Capture the cell that displays the provided text and extract its (x, y) central coordinate. 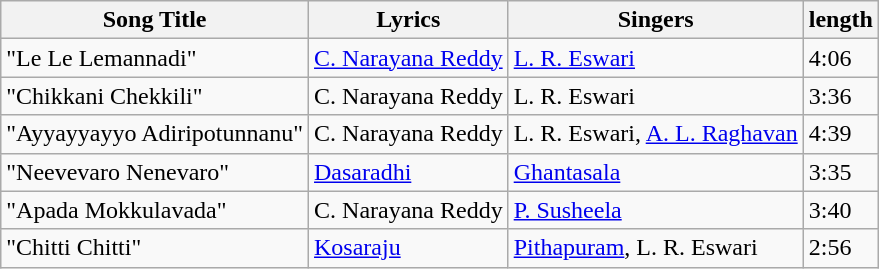
"Chitti Chitti" (155, 248)
"Neevevaro Nenevaro" (155, 172)
Dasaradhi (409, 172)
Lyrics (409, 20)
"Apada Mokkulavada" (155, 210)
3:36 (840, 96)
Ghantasala (656, 172)
"Le Le Lemannadi" (155, 58)
4:39 (840, 134)
P. Susheela (656, 210)
"Chikkani Chekkili" (155, 96)
4:06 (840, 58)
Pithapuram, L. R. Eswari (656, 248)
Song Title (155, 20)
Singers (656, 20)
L. R. Eswari, A. L. Raghavan (656, 134)
"Ayyayyayyo Adiripotunnanu" (155, 134)
3:40 (840, 210)
length (840, 20)
Kosaraju (409, 248)
3:35 (840, 172)
2:56 (840, 248)
